From the cell containing the given text, extract its center point as [x, y] coordinate. 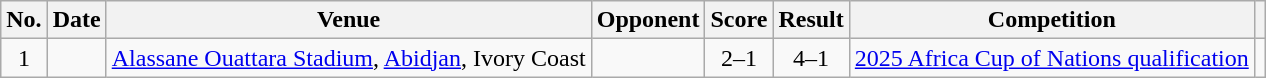
2–1 [739, 58]
1 [24, 58]
Result [811, 20]
Score [739, 20]
Venue [348, 20]
2025 Africa Cup of Nations qualification [1052, 58]
Opponent [648, 20]
Date [76, 20]
Alassane Ouattara Stadium, Abidjan, Ivory Coast [348, 58]
4–1 [811, 58]
Competition [1052, 20]
No. [24, 20]
